Scan for the cell matching the given text and deliver its [x, y] coordinate at center. 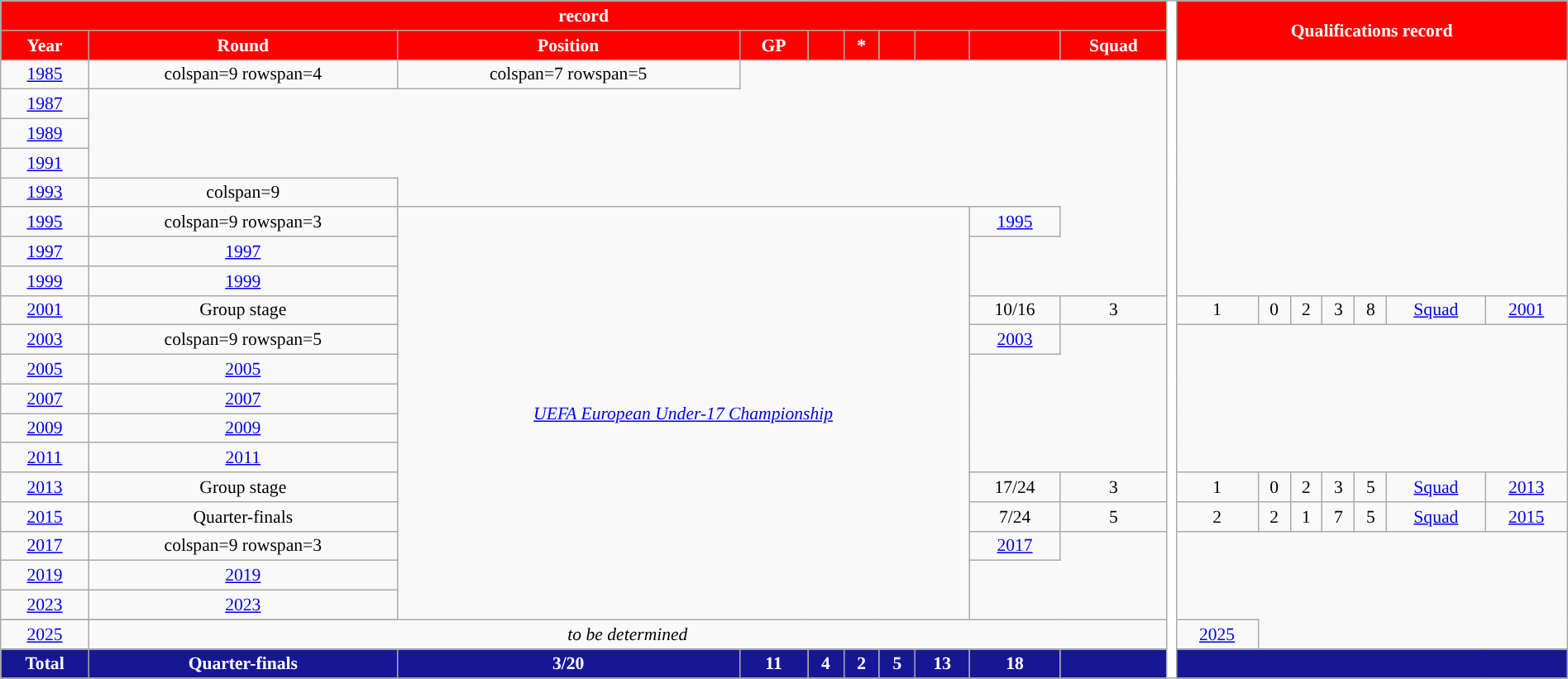
7 [1338, 517]
3/20 [568, 664]
1991 [45, 163]
colspan=7 rowspan=5 [568, 74]
4 [825, 664]
7/24 [1015, 517]
to be determined [627, 634]
1987 [45, 104]
Total [45, 664]
* [862, 45]
10/16 [1015, 310]
UEFA European Under-17 Championship [683, 414]
18 [1015, 664]
Qualifications record [1371, 30]
1989 [45, 134]
11 [774, 664]
1985 [45, 74]
GP [774, 45]
1993 [45, 193]
colspan=9 rowspan=5 [243, 340]
8 [1371, 310]
colspan=9 rowspan=4 [243, 74]
17/24 [1015, 487]
Round [243, 45]
record [584, 16]
Year [45, 45]
13 [942, 664]
colspan=9 [243, 193]
Position [568, 45]
